Capture the cell that displays the provided text and extract its [x, y] central coordinate. 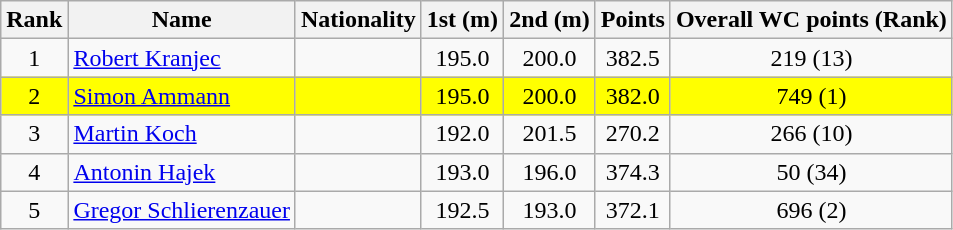
4 [34, 172]
3 [34, 134]
2 [34, 96]
374.3 [632, 172]
Robert Kranjec [182, 58]
382.0 [632, 96]
Martin Koch [182, 134]
Nationality [358, 20]
749 (1) [811, 96]
50 (34) [811, 172]
196.0 [550, 172]
266 (10) [811, 134]
5 [34, 210]
Points [632, 20]
1 [34, 58]
219 (13) [811, 58]
Name [182, 20]
372.1 [632, 210]
Simon Ammann [182, 96]
Rank [34, 20]
2nd (m) [550, 20]
Gregor Schlierenzauer [182, 210]
192.0 [462, 134]
696 (2) [811, 210]
Antonin Hajek [182, 172]
382.5 [632, 58]
1st (m) [462, 20]
Overall WC points (Rank) [811, 20]
201.5 [550, 134]
270.2 [632, 134]
192.5 [462, 210]
